Detect which cell encompasses the target text, then output its [X, Y] center coordinate. 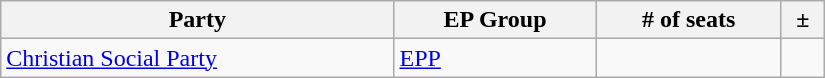
Christian Social Party [198, 58]
Party [198, 20]
± [802, 20]
EP Group [495, 20]
# of seats [688, 20]
EPP [495, 58]
